Provide the (x, y) coordinate of the cell's center where the given text is located.  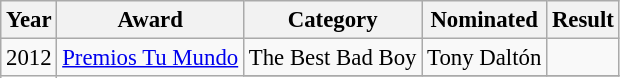
Tony Daltón (484, 58)
Nominated (484, 20)
Result (584, 20)
Category (332, 20)
Award (150, 20)
The Best Bad Boy (332, 58)
Premios Tu Mundo (150, 58)
2012 (29, 58)
Year (29, 20)
